Find where the given text appears and provide that cell's center as [x, y] coordinate. 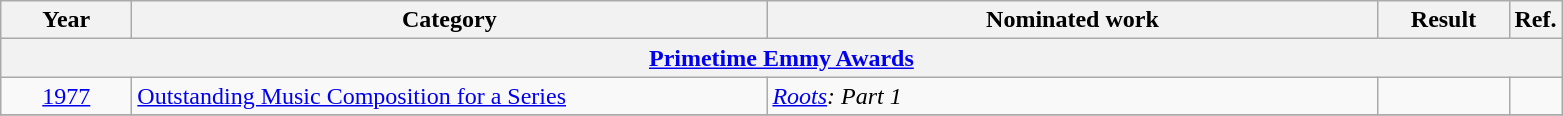
1977 [66, 96]
Year [66, 20]
Category [450, 20]
Nominated work [1072, 20]
Outstanding Music Composition for a Series [450, 96]
Result [1444, 20]
Primetime Emmy Awards [782, 58]
Ref. [1536, 20]
Roots: Part 1 [1072, 96]
